Pinpoint the cell where the given text exists, returning its (x, y) midpoint coordinate. 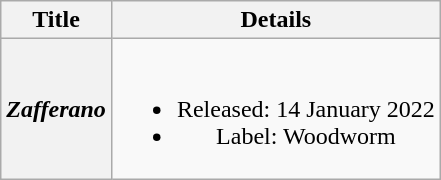
Details (276, 20)
Released: 14 January 2022Label: Woodworm (276, 109)
Title (56, 20)
Zafferano (56, 109)
